Detect which cell encompasses the target text, then output its [x, y] center coordinate. 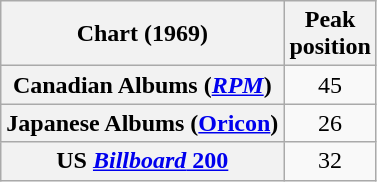
32 [330, 161]
US Billboard 200 [142, 161]
Peak position [330, 34]
Canadian Albums (RPM) [142, 85]
Chart (1969) [142, 34]
45 [330, 85]
Japanese Albums (Oricon) [142, 123]
26 [330, 123]
